Return the [x, y] coordinate for the center point of the cell that contains the specified text.  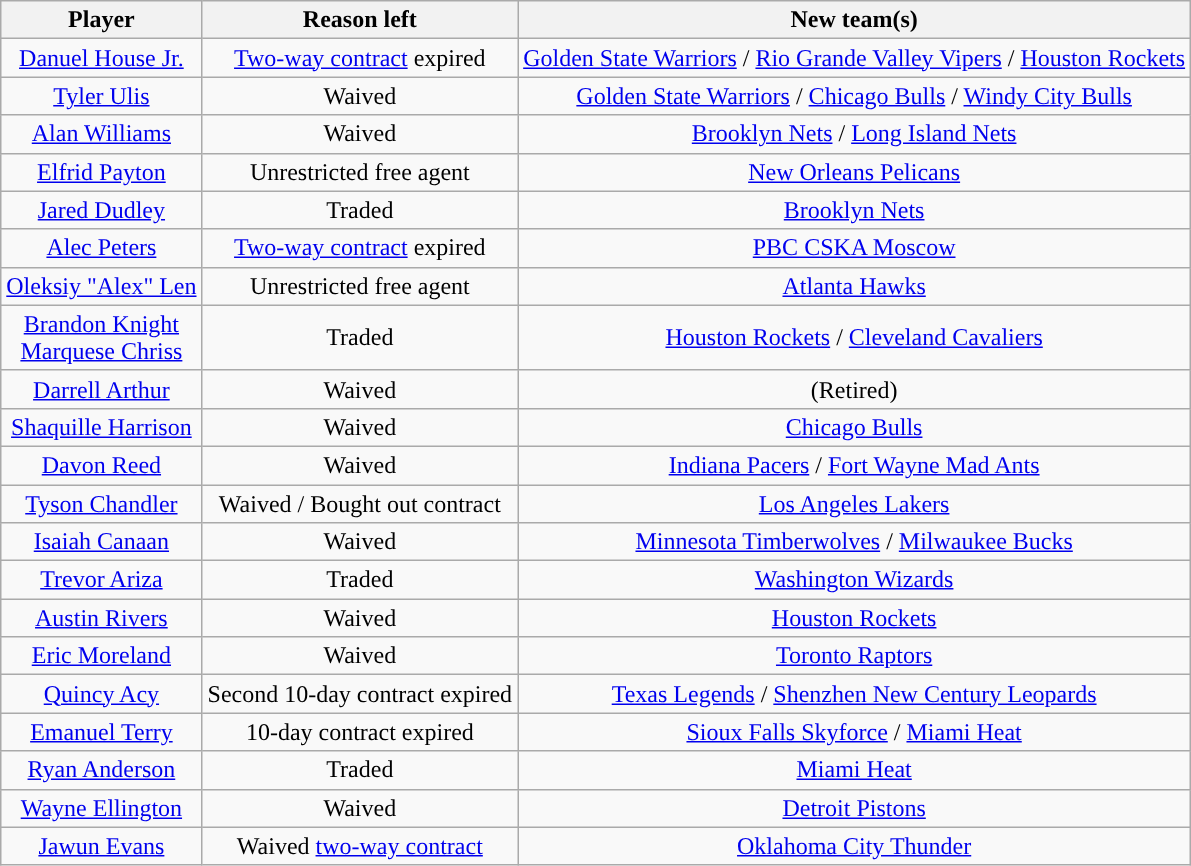
Wayne Ellington [102, 808]
Houston Rockets [854, 618]
Alan Williams [102, 134]
Second 10-day contract expired [360, 694]
Minnesota Timberwolves / Milwaukee Bucks [854, 542]
Indiana Pacers / Fort Wayne Mad Ants [854, 465]
Isaiah Canaan [102, 542]
Waived two-way contract [360, 846]
Danuel House Jr. [102, 58]
Golden State Warriors / Chicago Bulls / Windy City Bulls [854, 96]
New Orleans Pelicans [854, 172]
New team(s) [854, 20]
Jared Dudley [102, 210]
Sioux Falls Skyforce / Miami Heat [854, 732]
Houston Rockets / Cleveland Cavaliers [854, 338]
Ryan Anderson [102, 770]
Toronto Raptors [854, 656]
Tyson Chandler [102, 503]
Atlanta Hawks [854, 286]
PBC CSKA Moscow [854, 248]
Waived / Bought out contract [360, 503]
10-day contract expired [360, 732]
Elfrid Payton [102, 172]
Emanuel Terry [102, 732]
(Retired) [854, 389]
Eric Moreland [102, 656]
Player [102, 20]
Brooklyn Nets / Long Island Nets [854, 134]
Washington Wizards [854, 580]
Miami Heat [854, 770]
Chicago Bulls [854, 427]
Quincy Acy [102, 694]
Alec Peters [102, 248]
Detroit Pistons [854, 808]
Tyler Ulis [102, 96]
Shaquille Harrison [102, 427]
Texas Legends / Shenzhen New Century Leopards [854, 694]
Los Angeles Lakers [854, 503]
Golden State Warriors / Rio Grande Valley Vipers / Houston Rockets [854, 58]
Reason left [360, 20]
Oleksiy "Alex" Len [102, 286]
Trevor Ariza [102, 580]
Darrell Arthur [102, 389]
Brandon KnightMarquese Chriss [102, 338]
Brooklyn Nets [854, 210]
Davon Reed [102, 465]
Oklahoma City Thunder [854, 846]
Jawun Evans [102, 846]
Austin Rivers [102, 618]
